Output the (X, Y) coordinate of the center of the cell containing the given text.  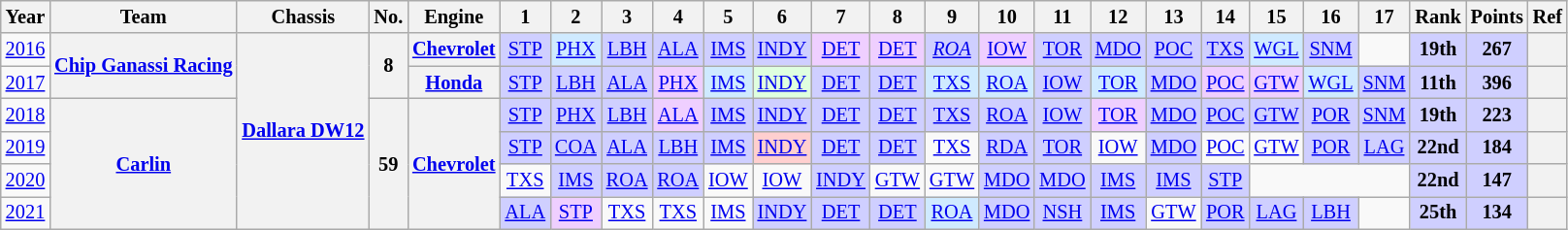
3 (627, 16)
12 (1118, 16)
Chip Ganassi Racing (144, 66)
9 (952, 16)
2021 (25, 213)
59 (388, 163)
2016 (25, 49)
25th (1438, 213)
2020 (25, 181)
2017 (25, 82)
Chassis (303, 16)
16 (1330, 16)
396 (1497, 82)
COA (576, 148)
15 (1276, 16)
Ref (1548, 16)
NSH (1062, 213)
11 (1062, 16)
2018 (25, 115)
134 (1497, 213)
Honda (454, 82)
Dallara DW12 (303, 131)
10 (1007, 16)
6 (782, 16)
Rank (1438, 16)
RDA (1007, 148)
2 (576, 16)
147 (1497, 181)
No. (388, 16)
5 (728, 16)
11th (1438, 82)
2019 (25, 148)
4 (677, 16)
184 (1497, 148)
Carlin (144, 163)
1 (525, 16)
17 (1385, 16)
Year (25, 16)
267 (1497, 49)
Points (1497, 16)
223 (1497, 115)
Team (144, 16)
13 (1174, 16)
7 (840, 16)
14 (1225, 16)
Engine (454, 16)
